Find where the given text appears and provide that cell's center as [x, y] coordinate. 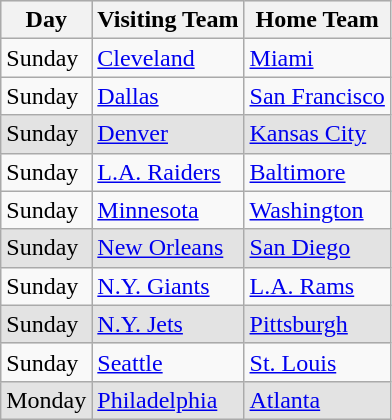
Home Team [317, 20]
Monday [46, 400]
Philadelphia [168, 400]
San Francisco [317, 96]
Day [46, 20]
Baltimore [317, 172]
New Orleans [168, 248]
Visiting Team [168, 20]
N.Y. Jets [168, 324]
Dallas [168, 96]
L.A. Raiders [168, 172]
N.Y. Giants [168, 286]
Seattle [168, 362]
Washington [317, 210]
Minnesota [168, 210]
San Diego [317, 248]
Pittsburgh [317, 324]
L.A. Rams [317, 286]
St. Louis [317, 362]
Atlanta [317, 400]
Kansas City [317, 134]
Cleveland [168, 58]
Denver [168, 134]
Miami [317, 58]
